Search for the cell housing the specified text and yield its [x, y] center coordinate. 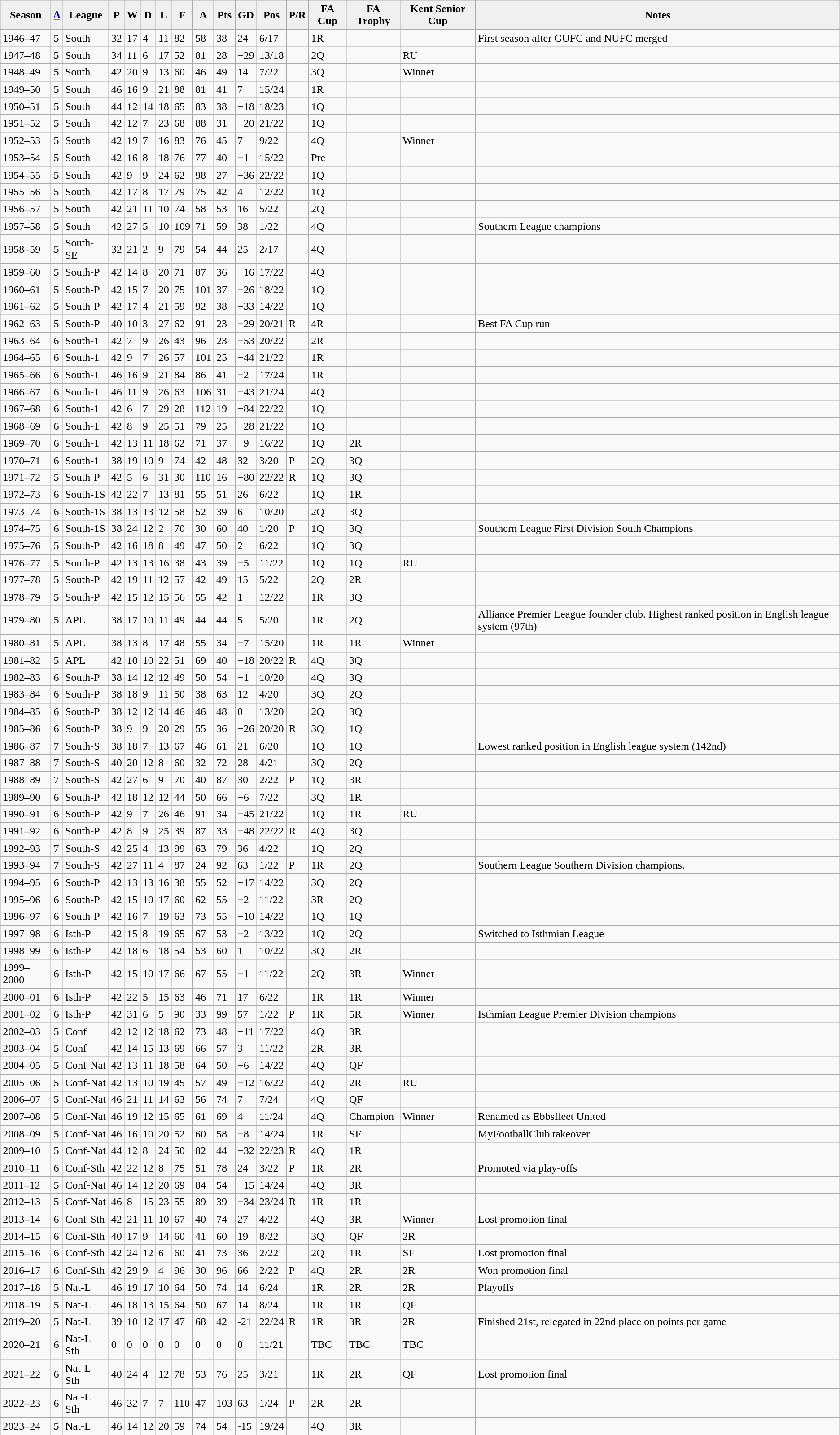
1979–80 [26, 620]
−33 [246, 307]
2012–13 [26, 1202]
1963–64 [26, 341]
2009–10 [26, 1151]
11/21 [271, 1345]
A [203, 15]
−15 [246, 1185]
1997–98 [26, 934]
1953–54 [26, 158]
5R [373, 1014]
8/22 [271, 1236]
Pre [328, 158]
1998–99 [26, 951]
8/24 [271, 1304]
3/22 [271, 1168]
Won promotion final [658, 1270]
22/23 [271, 1151]
4/21 [271, 763]
1972–73 [26, 494]
2020–21 [26, 1345]
2016–17 [26, 1270]
6/24 [271, 1287]
2017–18 [26, 1287]
2004–05 [26, 1065]
1958–59 [26, 250]
−43 [246, 392]
1948–49 [26, 72]
−32 [246, 1151]
13/20 [271, 711]
19/24 [271, 1426]
103 [224, 1403]
-21 [246, 1321]
15/22 [271, 158]
1954–55 [26, 175]
1990–91 [26, 814]
−11 [246, 1031]
13/22 [271, 934]
9/22 [271, 140]
−8 [246, 1134]
1983–84 [26, 694]
Champion [373, 1117]
1964–65 [26, 358]
1957–58 [26, 226]
1995–96 [26, 900]
1989–90 [26, 797]
2022–23 [26, 1403]
1960–61 [26, 290]
1999–2000 [26, 974]
Isthmian League Premier Division champions [658, 1014]
5/20 [271, 620]
1952–53 [26, 140]
1949–50 [26, 89]
1987–88 [26, 763]
First season after GUFC and NUFC merged [658, 38]
1955–56 [26, 192]
89 [203, 1202]
106 [203, 392]
South-SE [86, 250]
1974–75 [26, 529]
F [182, 15]
2008–09 [26, 1134]
1977–78 [26, 580]
1947–48 [26, 55]
23/24 [271, 1202]
1967–68 [26, 409]
2021–22 [26, 1374]
1971–72 [26, 477]
2005–06 [26, 1082]
MyFootballClub takeover [658, 1134]
6/17 [271, 38]
Pts [224, 15]
1978–79 [26, 597]
−5 [246, 563]
11/24 [271, 1117]
21/24 [271, 392]
1946–47 [26, 38]
2013–14 [26, 1219]
1976–77 [26, 563]
Season [26, 15]
−17 [246, 882]
1975–76 [26, 546]
4/20 [271, 694]
1962–63 [26, 324]
10/22 [271, 951]
Notes [658, 15]
2003–04 [26, 1048]
15/20 [271, 643]
Southern League champions [658, 226]
−53 [246, 341]
6/20 [271, 746]
1961–62 [26, 307]
FA Trophy [373, 15]
2011–12 [26, 1185]
1950–51 [26, 106]
−34 [246, 1202]
98 [203, 175]
77 [203, 158]
−9 [246, 443]
1994–95 [26, 882]
2015–16 [26, 1253]
1984–85 [26, 711]
−48 [246, 831]
FA Cup [328, 15]
1968–69 [26, 426]
22/24 [271, 1321]
1965–66 [26, 375]
League [86, 15]
18/22 [271, 290]
1951–52 [26, 123]
−10 [246, 917]
∆ [57, 15]
90 [182, 1014]
D [148, 15]
2010–11 [26, 1168]
2023–24 [26, 1426]
1956–57 [26, 209]
1982–83 [26, 677]
Best FA Cup run [658, 324]
−28 [246, 426]
7/24 [271, 1100]
109 [182, 226]
W [132, 15]
1993–94 [26, 865]
2014–15 [26, 1236]
1969–70 [26, 443]
Southern League First Division South Champions [658, 529]
Pos [271, 15]
13/18 [271, 55]
1980–81 [26, 643]
Lowest ranked position in English league system (142nd) [658, 746]
−44 [246, 358]
Renamed as Ebbsfleet United [658, 1117]
72 [224, 763]
1970–71 [26, 460]
2006–07 [26, 1100]
1/24 [271, 1403]
Alliance Premier League founder club. Highest ranked position in English league system (97th) [658, 620]
1966–67 [26, 392]
P/R [297, 15]
15/24 [271, 89]
−16 [246, 272]
−36 [246, 175]
Finished 21st, relegated in 22nd place on points per game [658, 1321]
1/20 [271, 529]
1992–93 [26, 848]
3/20 [271, 460]
−12 [246, 1082]
Promoted via play-offs [658, 1168]
-15 [246, 1426]
1959–60 [26, 272]
1996–97 [26, 917]
2000–01 [26, 997]
Southern League Southern Division champions. [658, 865]
2/17 [271, 250]
1988–89 [26, 780]
−7 [246, 643]
2001–02 [26, 1014]
Playoffs [658, 1287]
1985–86 [26, 728]
20/20 [271, 728]
−20 [246, 123]
L [163, 15]
Switched to Isthmian League [658, 934]
17/24 [271, 375]
−84 [246, 409]
18/23 [271, 106]
Kent Senior Cup [438, 15]
86 [203, 375]
3/21 [271, 1374]
4R [328, 324]
−45 [246, 814]
2007–08 [26, 1117]
20/21 [271, 324]
−80 [246, 477]
2019–20 [26, 1321]
1986–87 [26, 746]
GD [246, 15]
2018–19 [26, 1304]
2002–03 [26, 1031]
112 [203, 409]
1991–92 [26, 831]
1973–74 [26, 511]
1981–82 [26, 660]
